Determine the (X, Y) coordinate at the center of the cell enclosing the given text.  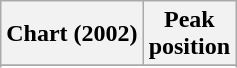
Peakposition (189, 34)
Chart (2002) (72, 34)
